Provide the (x, y) coordinate of the cell's center where the given text is located.  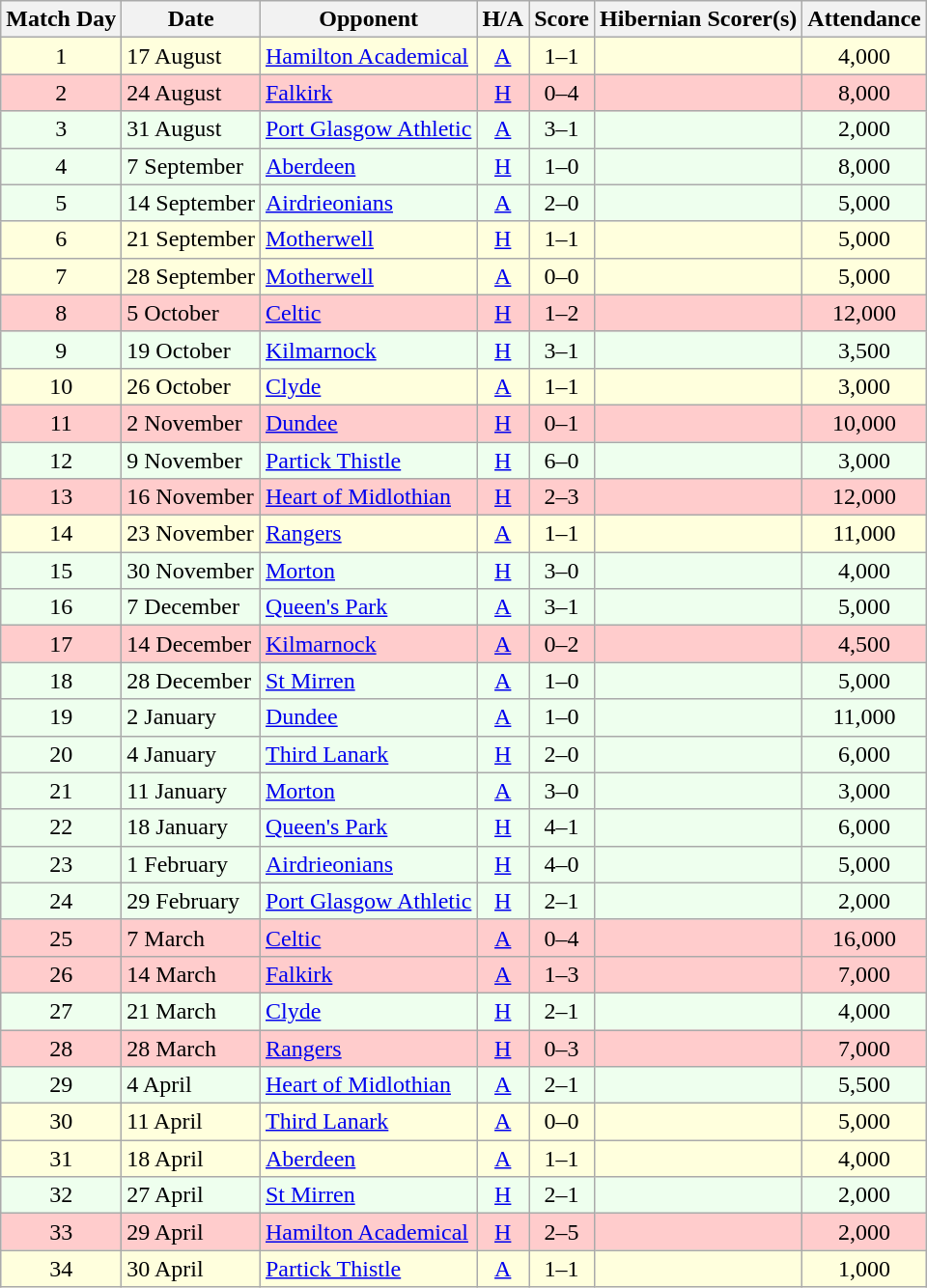
7 March (191, 938)
6–0 (562, 461)
16 (62, 607)
7 (62, 276)
22 (62, 827)
5,500 (864, 1085)
34 (62, 1269)
6 (62, 239)
9 (62, 350)
14 (62, 534)
3,500 (864, 350)
21 (62, 791)
25 (62, 938)
29 April (191, 1232)
Opponent (368, 19)
4 January (191, 754)
2 January (191, 717)
24 (62, 901)
1–3 (562, 974)
20 (62, 754)
3 (62, 129)
9 November (191, 461)
21 March (191, 1011)
31 August (191, 129)
1 February (191, 864)
18 April (191, 1159)
19 (62, 717)
30 November (191, 571)
23 November (191, 534)
30 (62, 1122)
28 September (191, 276)
11 April (191, 1122)
26 October (191, 386)
33 (62, 1232)
7 December (191, 607)
Hibernian Scorer(s) (699, 19)
14 September (191, 203)
4–0 (562, 864)
H/A (503, 19)
14 December (191, 644)
12 (62, 461)
Date (191, 19)
7 September (191, 166)
5 October (191, 313)
2–5 (562, 1232)
31 (62, 1159)
28 March (191, 1048)
27 April (191, 1195)
Attendance (864, 19)
32 (62, 1195)
18 (62, 681)
24 August (191, 93)
8 (62, 313)
17 (62, 644)
4 April (191, 1085)
11 (62, 423)
18 January (191, 827)
2 (62, 93)
2 November (191, 423)
28 December (191, 681)
4,500 (864, 644)
21 September (191, 239)
0–1 (562, 423)
5 (62, 203)
1–2 (562, 313)
1 (62, 56)
23 (62, 864)
10,000 (864, 423)
29 (62, 1085)
16,000 (864, 938)
11 January (191, 791)
15 (62, 571)
28 (62, 1048)
0–3 (562, 1048)
14 March (191, 974)
1,000 (864, 1269)
19 October (191, 350)
13 (62, 497)
2–3 (562, 497)
4 (62, 166)
10 (62, 386)
27 (62, 1011)
0–2 (562, 644)
4–1 (562, 827)
Match Day (62, 19)
29 February (191, 901)
30 April (191, 1269)
Score (562, 19)
26 (62, 974)
17 August (191, 56)
16 November (191, 497)
